Identify which cell holds the provided text, then report its (x, y) central coordinate. 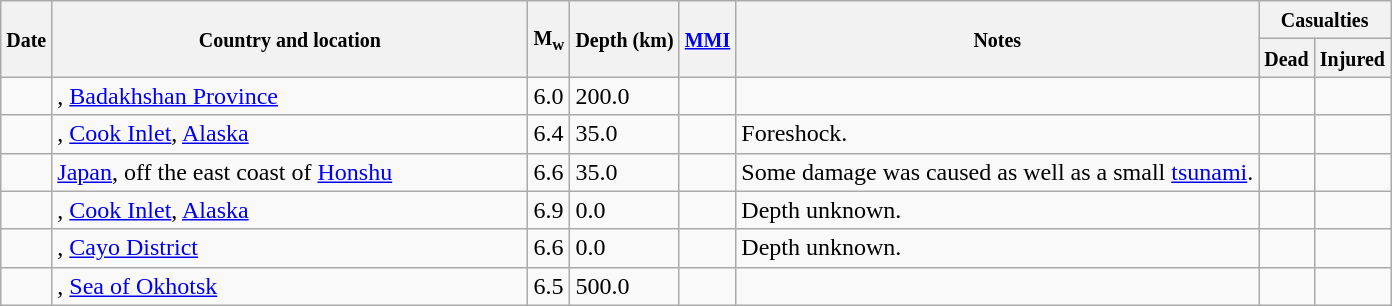
6.0 (549, 96)
MMI (708, 39)
6.9 (549, 210)
Dead (1287, 58)
6.5 (549, 286)
200.0 (624, 96)
Casualties (1325, 20)
Foreshock. (998, 134)
, Sea of Okhotsk (290, 286)
6.4 (549, 134)
500.0 (624, 286)
Mw (549, 39)
Japan, off the east coast of Honshu (290, 172)
Date (26, 39)
Notes (998, 39)
, Badakhshan Province (290, 96)
Injured (1352, 58)
Depth (km) (624, 39)
Country and location (290, 39)
, Cayo District (290, 248)
Some damage was caused as well as a small tsunami. (998, 172)
